Search for the cell housing the specified text and yield its [x, y] center coordinate. 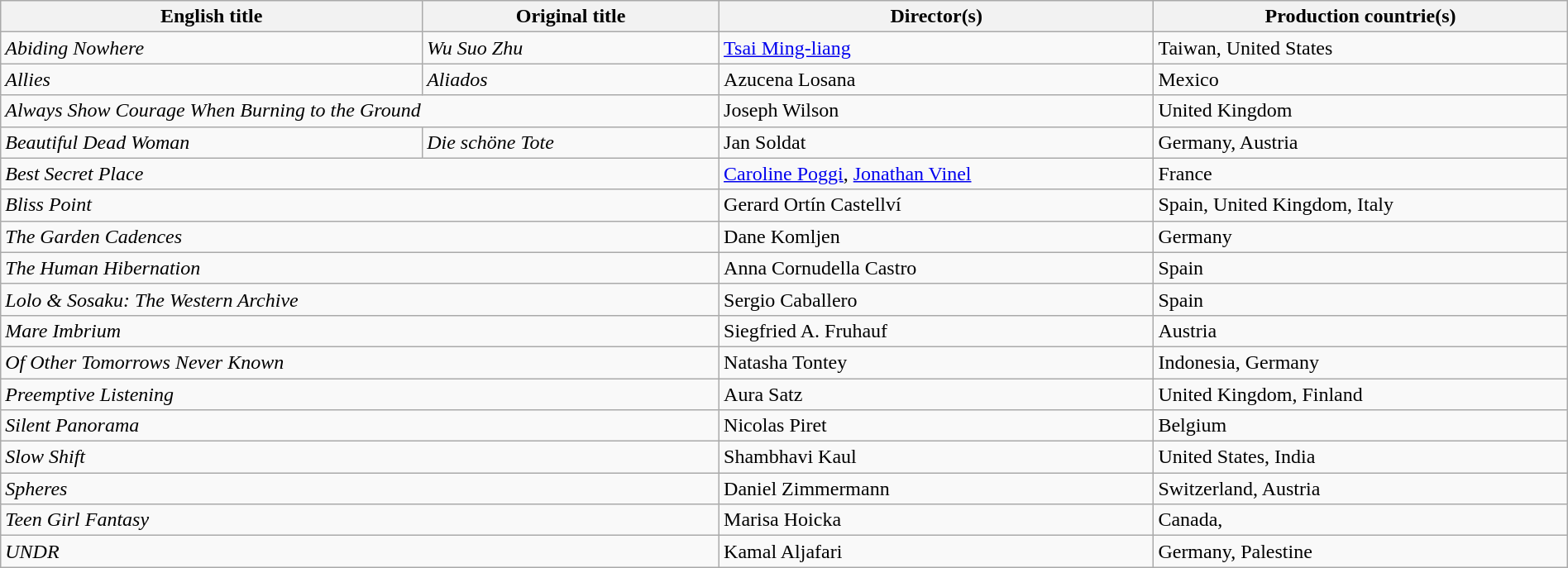
Siegfried A. Fruhauf [936, 331]
Silent Panorama [361, 426]
Belgium [1360, 426]
Wu Suo Zhu [571, 48]
Lolo & Sosaku: The Western Archive [361, 299]
Preemptive Listening [361, 394]
Germany, Palestine [1360, 551]
United Kingdom, Finland [1360, 394]
Daniel Zimmermann [936, 489]
Spheres [361, 489]
Beautiful Dead Woman [212, 142]
The Human Hibernation [361, 268]
Sergio Caballero [936, 299]
Shambhavi Kaul [936, 457]
UNDR [361, 551]
Marisa Hoicka [936, 520]
Bliss Point [361, 205]
Kamal Aljafari [936, 551]
Indonesia, Germany [1360, 362]
Teen Girl Fantasy [361, 520]
Always Show Courage When Burning to the Ground [361, 111]
Dane Komljen [936, 236]
United Kingdom [1360, 111]
Die schöne Tote [571, 142]
English title [212, 17]
France [1360, 174]
Mexico [1360, 79]
Aliados [571, 79]
The Garden Cadences [361, 236]
Director(s) [936, 17]
Production countrie(s) [1360, 17]
Of Other Tomorrows Never Known [361, 362]
United States, India [1360, 457]
Switzerland, Austria [1360, 489]
Spain, United Kingdom, Italy [1360, 205]
Jan Soldat [936, 142]
Best Secret Place [361, 174]
Austria [1360, 331]
Canada, [1360, 520]
Abiding Nowhere [212, 48]
Tsai Ming-liang [936, 48]
Joseph Wilson [936, 111]
Caroline Poggi, Jonathan Vinel [936, 174]
Anna Cornudella Castro [936, 268]
Nicolas Piret [936, 426]
Aura Satz [936, 394]
Original title [571, 17]
Slow Shift [361, 457]
Mare Imbrium [361, 331]
Natasha Tontey [936, 362]
Gerard Ortín Castellví [936, 205]
Germany, Austria [1360, 142]
Taiwan, United States [1360, 48]
Germany [1360, 236]
Allies [212, 79]
Azucena Losana [936, 79]
